Pinpoint the cell where the given text exists, returning its [X, Y] midpoint coordinate. 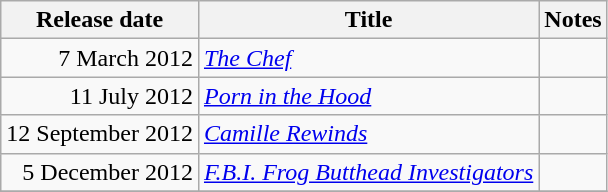
F.B.I. Frog Butthead Investigators [368, 172]
Porn in the Hood [368, 96]
12 September 2012 [100, 134]
11 July 2012 [100, 96]
Title [368, 20]
Camille Rewinds [368, 134]
Release date [100, 20]
Notes [573, 20]
7 March 2012 [100, 58]
5 December 2012 [100, 172]
The Chef [368, 58]
